Pinpoint the cell where the given text exists, returning its [x, y] midpoint coordinate. 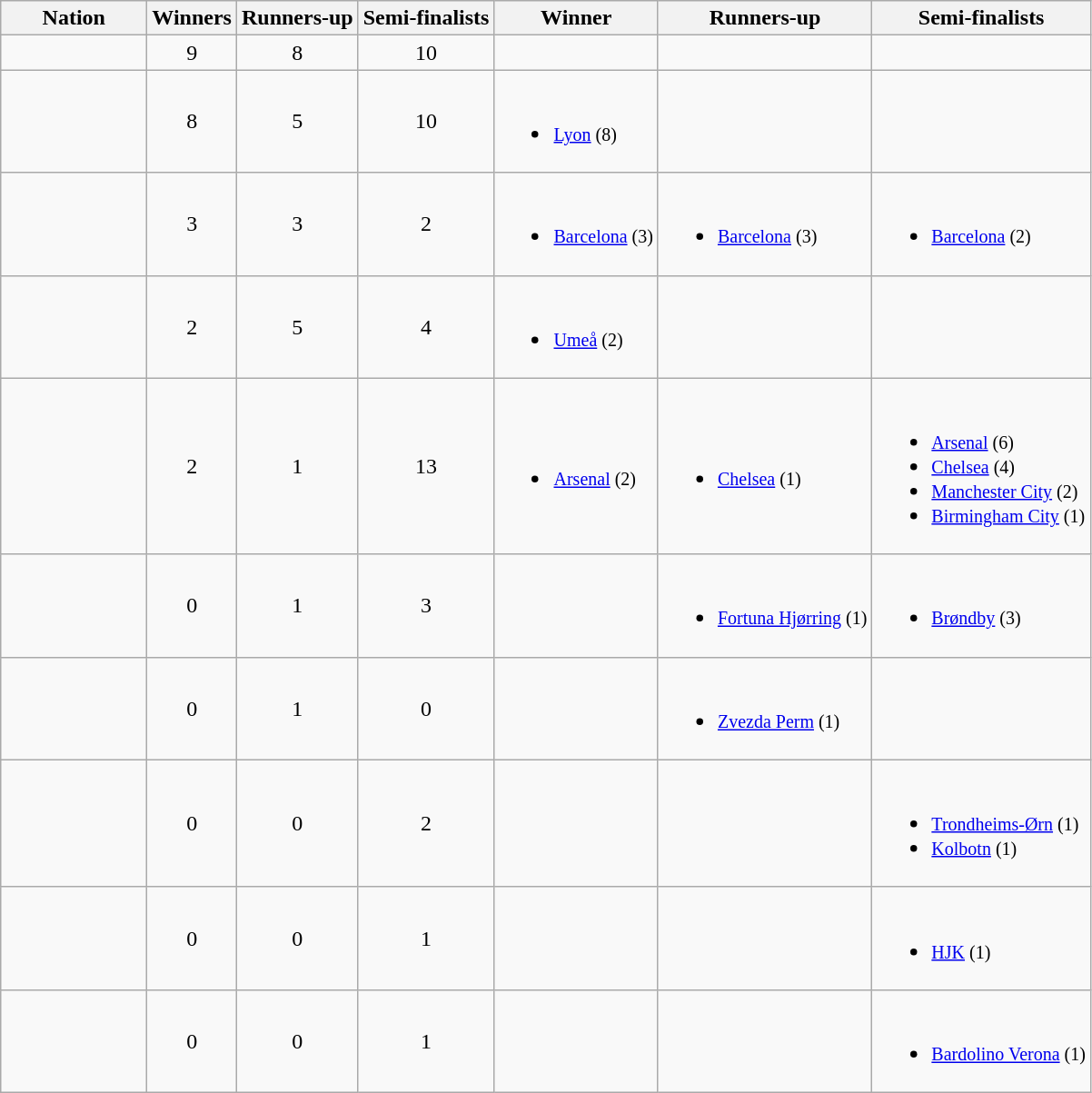
Nation [74, 18]
Zvezda Perm (1) [765, 709]
4 [426, 327]
Winners [193, 18]
Arsenal (6)Chelsea (4)Manchester City (2)Birmingham City (1) [981, 466]
9 [193, 53]
Winner [576, 18]
Barcelona (2) [981, 224]
Chelsea (1) [765, 466]
HJK (1) [981, 938]
Trondheims-Ørn (1)Kolbotn (1) [981, 823]
Umeå (2) [576, 327]
Bardolino Verona (1) [981, 1041]
Lyon (8) [576, 122]
Arsenal (2) [576, 466]
Fortuna Hjørring (1) [765, 605]
13 [426, 466]
Brøndby (3) [981, 605]
